Determine the (X, Y) coordinate at the center of the cell enclosing the given text.  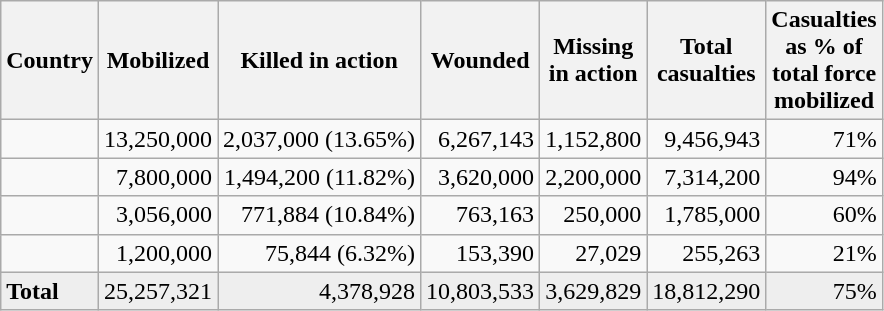
9,456,943 (706, 139)
7,800,000 (158, 177)
Mobilized (158, 60)
6,267,143 (480, 139)
1,152,800 (594, 139)
Killed in action (320, 60)
Missingin action (594, 60)
3,620,000 (480, 177)
3,056,000 (158, 215)
18,812,290 (706, 291)
71% (824, 139)
2,037,000 (13.65%) (320, 139)
75,844 (6.32%) (320, 253)
250,000 (594, 215)
Country (50, 60)
763,163 (480, 215)
Totalcasualties (706, 60)
4,378,928 (320, 291)
1,494,200 (11.82%) (320, 177)
27,029 (594, 253)
10,803,533 (480, 291)
21% (824, 253)
25,257,321 (158, 291)
94% (824, 177)
Total (50, 291)
13,250,000 (158, 139)
153,390 (480, 253)
60% (824, 215)
3,629,829 (594, 291)
1,200,000 (158, 253)
255,263 (706, 253)
771,884 (10.84%) (320, 215)
75% (824, 291)
Casualtiesas % of total forcemobilized (824, 60)
Wounded (480, 60)
7,314,200 (706, 177)
2,200,000 (594, 177)
1,785,000 (706, 215)
